Identify which cell holds the provided text, then report its (X, Y) central coordinate. 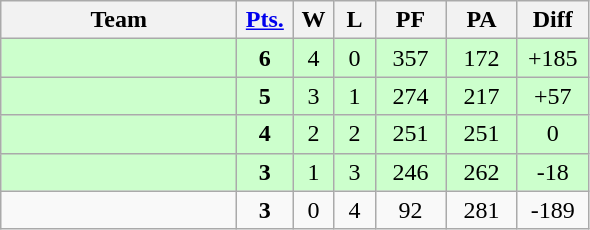
357 (410, 58)
Team (119, 20)
+185 (552, 58)
281 (482, 210)
6 (265, 58)
+57 (552, 96)
217 (482, 96)
5 (265, 96)
L (354, 20)
PF (410, 20)
PA (482, 20)
246 (410, 172)
-189 (552, 210)
262 (482, 172)
Diff (552, 20)
W (314, 20)
274 (410, 96)
92 (410, 210)
-18 (552, 172)
Pts. (265, 20)
172 (482, 58)
